From the cell containing the given text, extract its center point as [X, Y] coordinate. 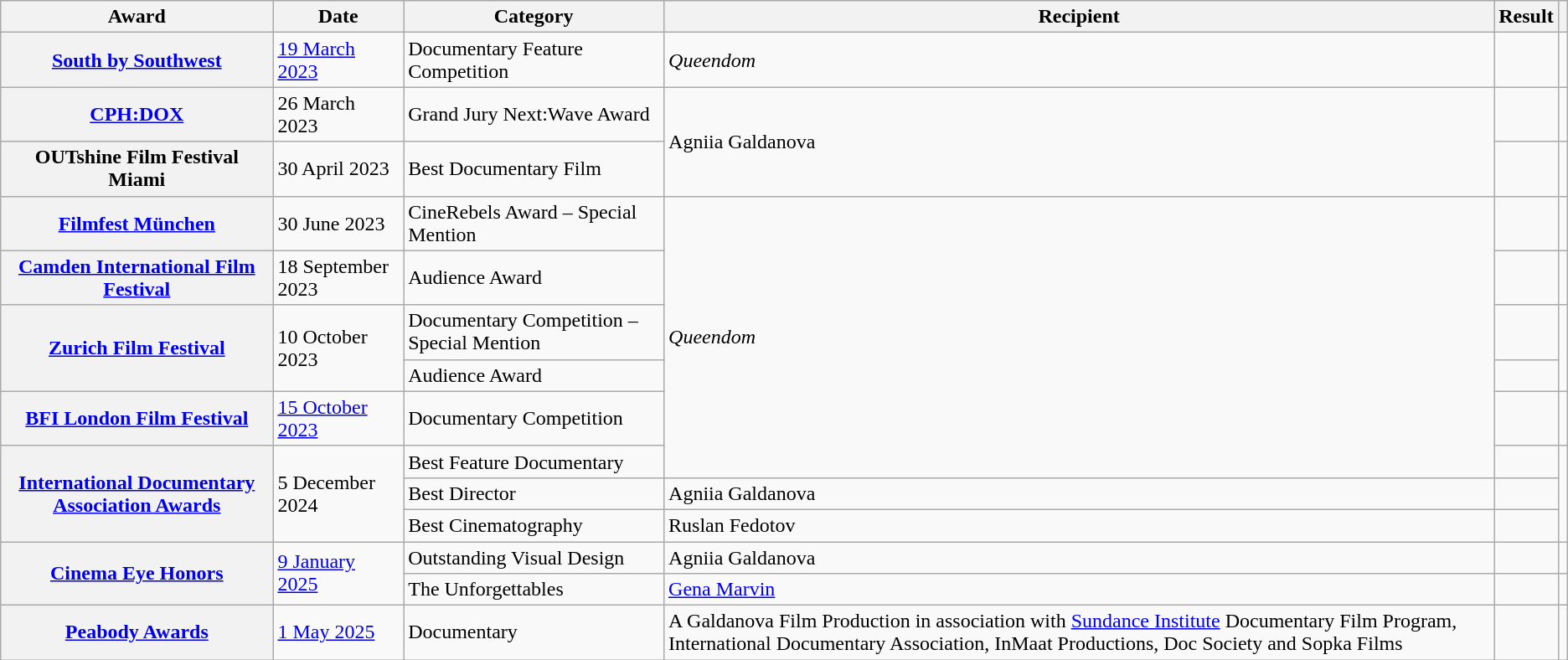
Documentary Competition – Special Mention [534, 332]
Category [534, 17]
The Unforgettables [534, 590]
Ruslan Fedotov [1079, 525]
Zurich Film Festival [137, 348]
Gena Marvin [1079, 590]
Grand Jury Next:Wave Award [534, 114]
Award [137, 17]
30 April 2023 [338, 169]
19 March 2023 [338, 60]
18 September 2023 [338, 278]
Result [1526, 17]
OUTshine Film Festival Miami [137, 169]
Documentary Competition [534, 419]
Filmfest München [137, 223]
BFI London Film Festival [137, 419]
Best Documentary Film [534, 169]
26 March 2023 [338, 114]
1 May 2025 [338, 633]
15 October 2023 [338, 419]
Peabody Awards [137, 633]
Best Cinematography [534, 525]
International Documentary Association Awards [137, 493]
5 December 2024 [338, 493]
CineRebels Award – Special Mention [534, 223]
Date [338, 17]
Documentary Feature Competition [534, 60]
Recipient [1079, 17]
Documentary [534, 633]
South by Southwest [137, 60]
CPH:DOX [137, 114]
10 October 2023 [338, 348]
Best Director [534, 493]
Best Feature Documentary [534, 461]
9 January 2025 [338, 573]
Outstanding Visual Design [534, 557]
30 June 2023 [338, 223]
Camden International Film Festival [137, 278]
Cinema Eye Honors [137, 573]
